Detect which cell encompasses the target text, then output its (X, Y) center coordinate. 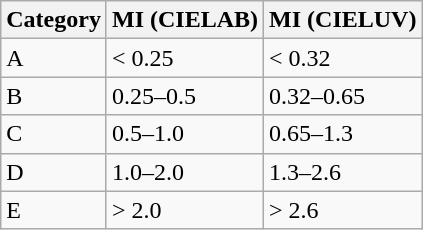
0.25–0.5 (184, 96)
0.65–1.3 (343, 134)
> 2.6 (343, 210)
> 2.0 (184, 210)
< 0.25 (184, 58)
1.3–2.6 (343, 172)
D (54, 172)
MI (CIELAB) (184, 20)
0.5–1.0 (184, 134)
0.32–0.65 (343, 96)
Category (54, 20)
C (54, 134)
B (54, 96)
< 0.32 (343, 58)
A (54, 58)
E (54, 210)
1.0–2.0 (184, 172)
MI (CIELUV) (343, 20)
